For the text-containing cell, return its midpoint in [X, Y] coordinate format. 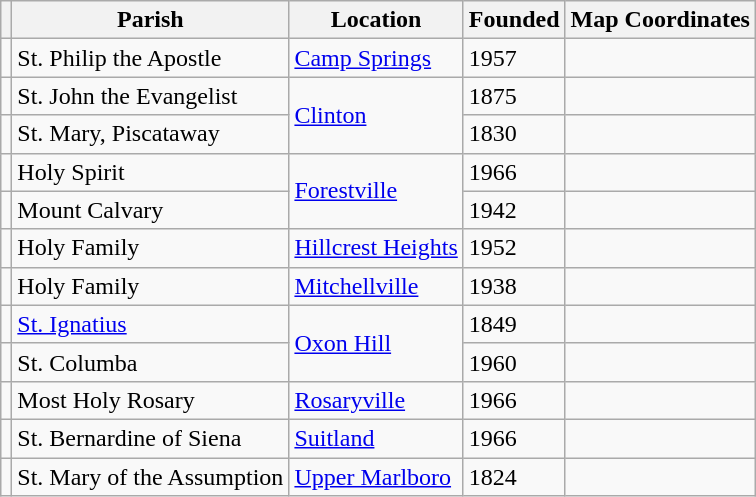
Suitland [376, 438]
1830 [514, 134]
Upper Marlboro [376, 477]
Holy Spirit [150, 172]
Founded [514, 20]
Oxon Hill [376, 343]
Hillcrest Heights [376, 248]
1957 [514, 58]
St. Philip the Apostle [150, 58]
St. John the Evangelist [150, 96]
Mitchellville [376, 286]
Clinton [376, 115]
Location [376, 20]
St. Mary, Piscataway [150, 134]
Most Holy Rosary [150, 400]
1849 [514, 324]
St. Bernardine of Siena [150, 438]
1938 [514, 286]
Parish [150, 20]
1875 [514, 96]
1824 [514, 477]
St. Ignatius [150, 324]
St. Columba [150, 362]
Mount Calvary [150, 210]
Camp Springs [376, 58]
1942 [514, 210]
1952 [514, 248]
1960 [514, 362]
Forestville [376, 191]
St. Mary of the Assumption [150, 477]
Map Coordinates [660, 20]
Rosaryville [376, 400]
